Locate the cell with the specified text and output its (x, y) center coordinate. 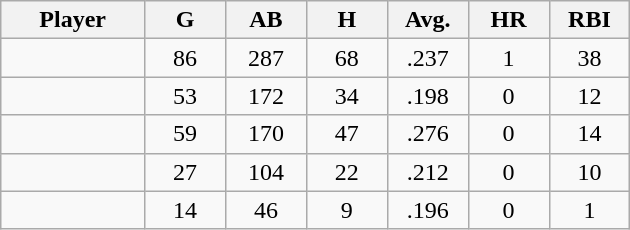
RBI (590, 20)
.196 (428, 210)
.212 (428, 172)
22 (346, 172)
68 (346, 58)
9 (346, 210)
HR (508, 20)
H (346, 20)
.198 (428, 96)
34 (346, 96)
104 (266, 172)
27 (186, 172)
47 (346, 134)
12 (590, 96)
172 (266, 96)
.237 (428, 58)
287 (266, 58)
.276 (428, 134)
AB (266, 20)
10 (590, 172)
38 (590, 58)
G (186, 20)
170 (266, 134)
86 (186, 58)
Player (73, 20)
53 (186, 96)
Avg. (428, 20)
59 (186, 134)
46 (266, 210)
